Identify which cell holds the provided text, then report its (X, Y) central coordinate. 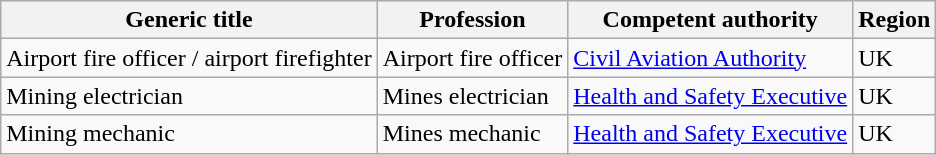
Generic title (189, 20)
Civil Aviation Authority (710, 58)
Mining mechanic (189, 134)
Profession (472, 20)
Mining electrician (189, 96)
Airport fire officer / airport firefighter (189, 58)
Airport fire officer (472, 58)
Mines electrician (472, 96)
Region (894, 20)
Mines mechanic (472, 134)
Competent authority (710, 20)
